Extract the [x, y] coordinate from the center of the cell holding the provided text.  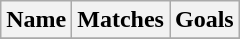
Goals [205, 20]
Matches [121, 20]
Name [36, 20]
